Search for the cell housing the specified text and yield its (X, Y) center coordinate. 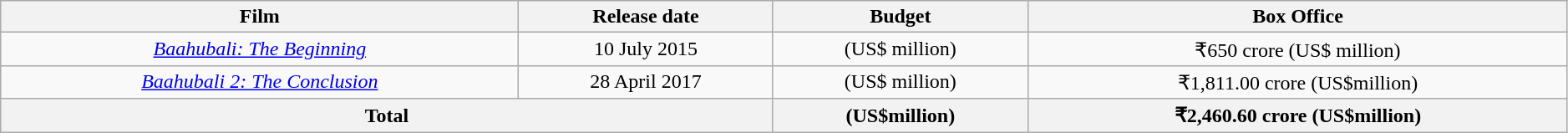
Budget (901, 17)
₹2,460.60 crore (US$million) (1298, 115)
Baahubali 2: The Conclusion (260, 82)
10 July 2015 (646, 49)
Release date (646, 17)
Baahubali: The Beginning (260, 49)
₹650 crore (US$ million) (1298, 49)
₹1,811.00 crore (US$million) (1298, 82)
(US$million) (901, 115)
Box Office (1298, 17)
28 April 2017 (646, 82)
Film (260, 17)
Total (387, 115)
